Provide the (X, Y) coordinate of the cell's center where the given text is located.  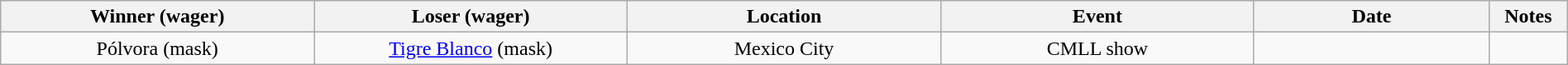
Loser (wager) (471, 17)
Mexico City (784, 48)
CMLL show (1097, 48)
Pólvora (mask) (157, 48)
Location (784, 17)
Notes (1528, 17)
Event (1097, 17)
Winner (wager) (157, 17)
Tigre Blanco (mask) (471, 48)
Date (1371, 17)
